From the cell containing the given text, extract its center point as (X, Y) coordinate. 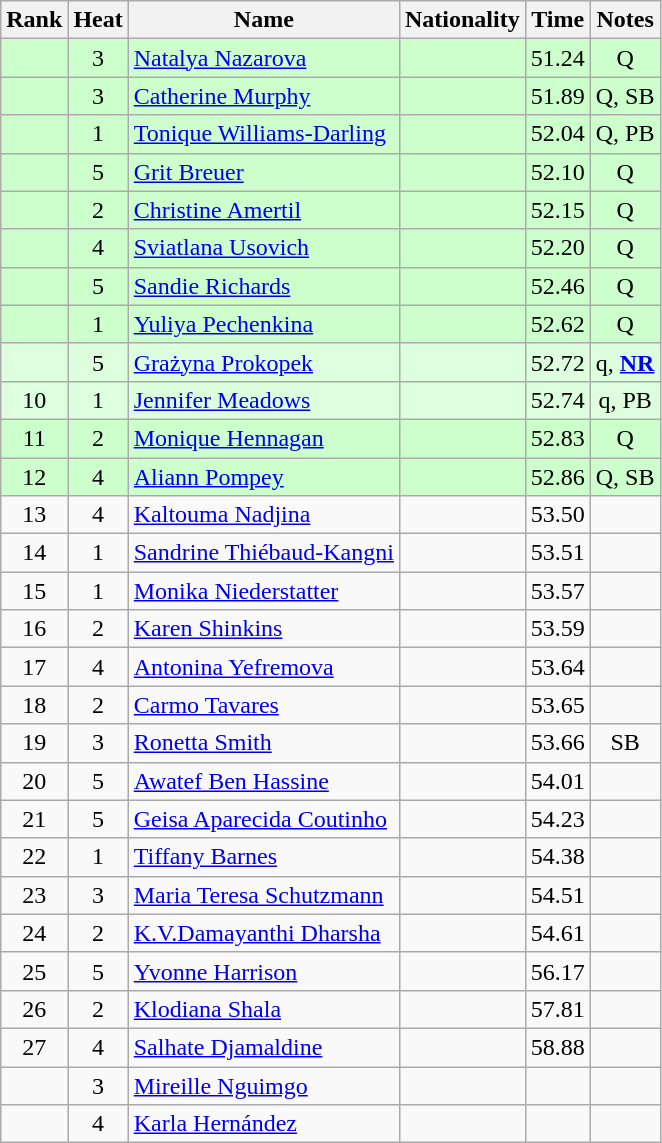
51.89 (558, 96)
Name (264, 20)
Grit Breuer (264, 172)
53.59 (558, 629)
52.10 (558, 172)
17 (34, 667)
14 (34, 553)
Tonique Williams-Darling (264, 134)
53.65 (558, 705)
21 (34, 819)
Catherine Murphy (264, 96)
52.46 (558, 286)
54.23 (558, 819)
52.74 (558, 400)
Awatef Ben Hassine (264, 781)
q, PB (625, 400)
12 (34, 477)
Christine Amertil (264, 210)
Karen Shinkins (264, 629)
57.81 (558, 1009)
58.88 (558, 1047)
27 (34, 1047)
51.24 (558, 58)
Sviatlana Usovich (264, 248)
Nationality (462, 20)
Q, PB (625, 134)
Notes (625, 20)
Monika Niederstatter (264, 591)
11 (34, 438)
54.38 (558, 857)
Kaltouma Nadjina (264, 515)
53.57 (558, 591)
SB (625, 743)
Yuliya Pechenkina (264, 324)
54.51 (558, 895)
Rank (34, 20)
Monique Hennagan (264, 438)
Grażyna Prokopek (264, 362)
Tiffany Barnes (264, 857)
Jennifer Meadows (264, 400)
52.72 (558, 362)
Heat (98, 20)
Sandie Richards (264, 286)
52.04 (558, 134)
Maria Teresa Schutzmann (264, 895)
52.62 (558, 324)
52.15 (558, 210)
20 (34, 781)
Sandrine Thiébaud-Kangni (264, 553)
Carmo Tavares (264, 705)
53.64 (558, 667)
56.17 (558, 971)
19 (34, 743)
25 (34, 971)
54.61 (558, 933)
52.83 (558, 438)
Aliann Pompey (264, 477)
Time (558, 20)
13 (34, 515)
Salhate Djamaldine (264, 1047)
Karla Hernández (264, 1124)
Yvonne Harrison (264, 971)
q, NR (625, 362)
22 (34, 857)
53.51 (558, 553)
Antonina Yefremova (264, 667)
K.V.Damayanthi Dharsha (264, 933)
54.01 (558, 781)
53.50 (558, 515)
10 (34, 400)
Mireille Nguimgo (264, 1085)
Natalya Nazarova (264, 58)
52.86 (558, 477)
23 (34, 895)
24 (34, 933)
Geisa Aparecida Coutinho (264, 819)
26 (34, 1009)
18 (34, 705)
16 (34, 629)
Klodiana Shala (264, 1009)
15 (34, 591)
Ronetta Smith (264, 743)
52.20 (558, 248)
53.66 (558, 743)
